Extract the (x, y) coordinate from the center of the cell holding the provided text.  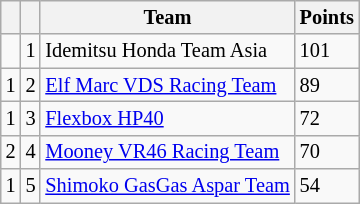
Elf Marc VDS Racing Team (167, 85)
3 (31, 118)
89 (327, 85)
70 (327, 152)
4 (31, 152)
Shimoko GasGas Aspar Team (167, 186)
5 (31, 186)
Points (327, 17)
Team (167, 17)
54 (327, 186)
Idemitsu Honda Team Asia (167, 51)
101 (327, 51)
Flexbox HP40 (167, 118)
Mooney VR46 Racing Team (167, 152)
72 (327, 118)
